Pinpoint the cell where the given text exists, returning its (X, Y) midpoint coordinate. 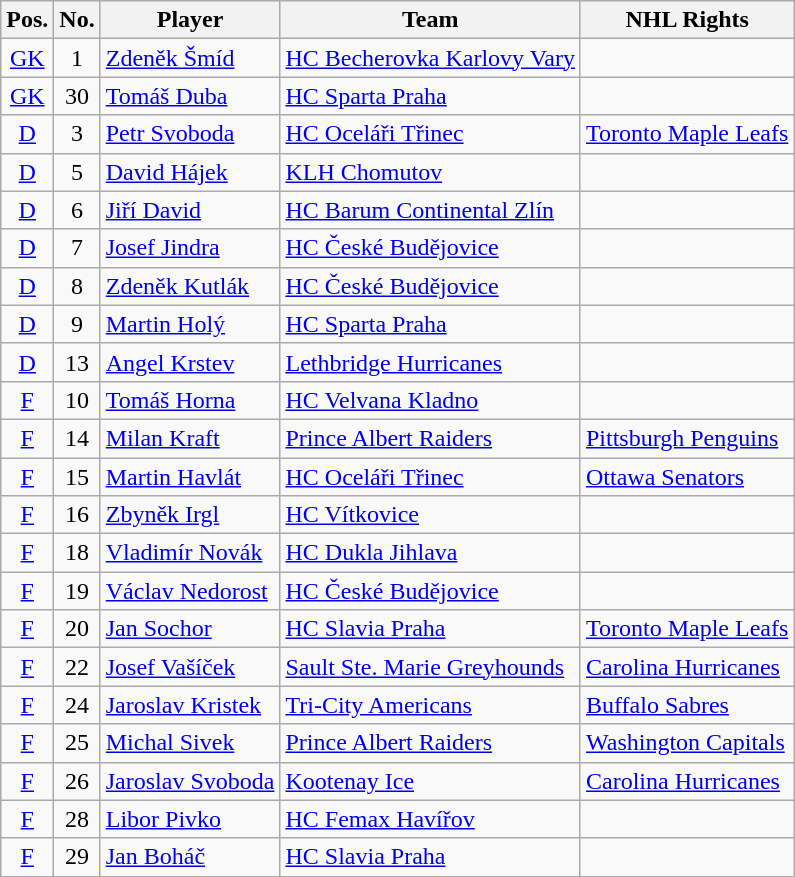
15 (77, 477)
Lethbridge Hurricanes (430, 362)
Ottawa Senators (686, 477)
10 (77, 400)
26 (77, 781)
Jiří David (190, 210)
Player (190, 20)
Kootenay Ice (430, 781)
Libor Pivko (190, 819)
David Hájek (190, 172)
7 (77, 248)
Pittsburgh Penguins (686, 438)
5 (77, 172)
14 (77, 438)
Petr Svoboda (190, 134)
25 (77, 743)
NHL Rights (686, 20)
Washington Capitals (686, 743)
18 (77, 553)
Jaroslav Svoboda (190, 781)
Zbyněk Irgl (190, 515)
13 (77, 362)
HC Vítkovice (430, 515)
Milan Kraft (190, 438)
HC Femax Havířov (430, 819)
8 (77, 286)
Angel Krstev (190, 362)
28 (77, 819)
HC Barum Continental Zlín (430, 210)
Jaroslav Kristek (190, 705)
KLH Chomutov (430, 172)
Zdeněk Kutlák (190, 286)
19 (77, 591)
Team (430, 20)
HC Dukla Jihlava (430, 553)
Jan Sochor (190, 629)
30 (77, 96)
20 (77, 629)
1 (77, 58)
Sault Ste. Marie Greyhounds (430, 667)
HC Becherovka Karlovy Vary (430, 58)
Václav Nedorost (190, 591)
24 (77, 705)
9 (77, 324)
22 (77, 667)
Jan Boháč (190, 857)
29 (77, 857)
Pos. (28, 20)
16 (77, 515)
3 (77, 134)
No. (77, 20)
Zdeněk Šmíd (190, 58)
Michal Sivek (190, 743)
Josef Vašíček (190, 667)
Buffalo Sabres (686, 705)
HC Velvana Kladno (430, 400)
Martin Havlát (190, 477)
Tomáš Duba (190, 96)
6 (77, 210)
Tomáš Horna (190, 400)
Tri-City Americans (430, 705)
Vladimír Novák (190, 553)
Josef Jindra (190, 248)
Martin Holý (190, 324)
